Locate the cell with the specified text and output its (x, y) center coordinate. 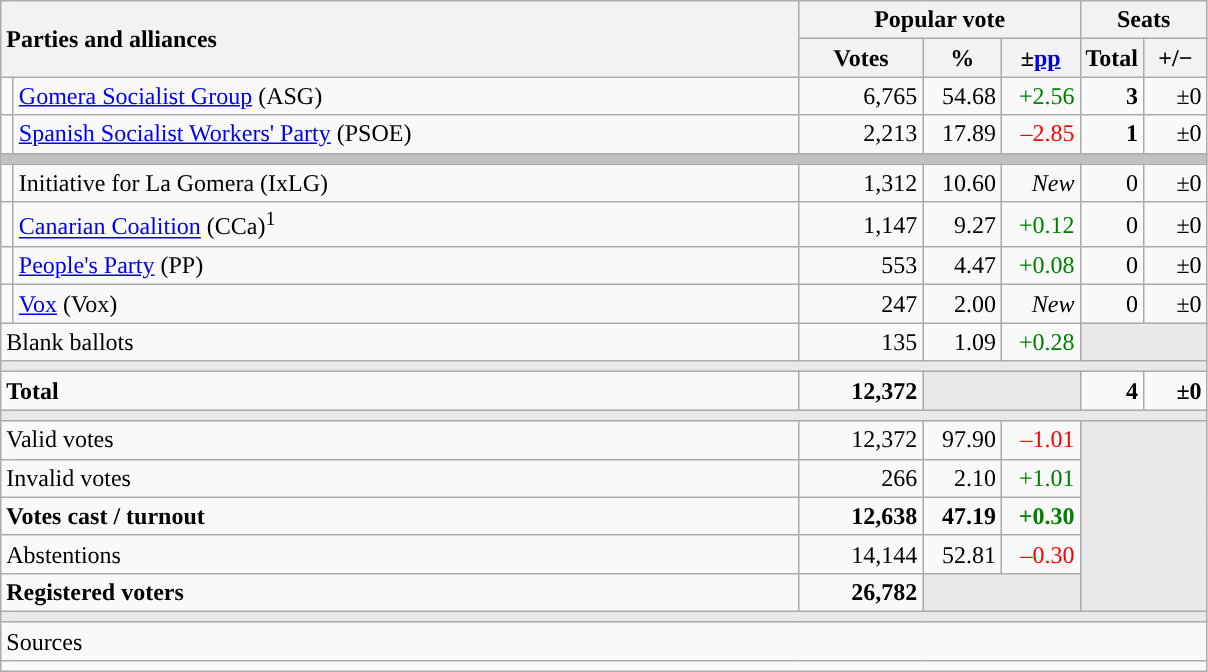
1 (1112, 134)
Seats (1144, 20)
247 (861, 304)
Votes cast / turnout (400, 516)
9.27 (962, 224)
+0.30 (1040, 516)
52.81 (962, 554)
Abstentions (400, 554)
People's Party (PP) (406, 266)
2,213 (861, 134)
4.47 (962, 266)
Votes (861, 58)
+0.12 (1040, 224)
1.09 (962, 342)
Valid votes (400, 440)
1,147 (861, 224)
–2.85 (1040, 134)
+0.08 (1040, 266)
±pp (1040, 58)
Registered voters (400, 592)
Blank ballots (400, 342)
–1.01 (1040, 440)
17.89 (962, 134)
+1.01 (1040, 478)
97.90 (962, 440)
+0.28 (1040, 342)
6,765 (861, 96)
2.10 (962, 478)
Parties and alliances (400, 39)
47.19 (962, 516)
Sources (604, 641)
+2.56 (1040, 96)
Canarian Coalition (CCa)1 (406, 224)
Vox (Vox) (406, 304)
+/− (1176, 58)
26,782 (861, 592)
1,312 (861, 183)
Spanish Socialist Workers' Party (PSOE) (406, 134)
10.60 (962, 183)
Popular vote (940, 20)
Invalid votes (400, 478)
% (962, 58)
3 (1112, 96)
135 (861, 342)
54.68 (962, 96)
553 (861, 266)
4 (1112, 391)
12,638 (861, 516)
–0.30 (1040, 554)
Gomera Socialist Group (ASG) (406, 96)
Initiative for La Gomera (IxLG) (406, 183)
14,144 (861, 554)
2.00 (962, 304)
266 (861, 478)
